Detect which cell encompasses the target text, then output its [X, Y] center coordinate. 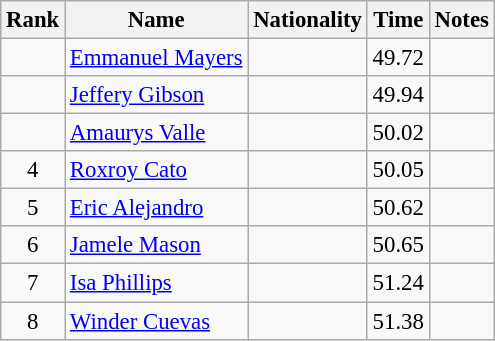
Name [156, 20]
Winder Cuevas [156, 321]
Notes [462, 20]
Time [398, 20]
5 [33, 208]
Isa Phillips [156, 283]
Nationality [308, 20]
51.24 [398, 283]
50.02 [398, 133]
6 [33, 245]
51.38 [398, 321]
49.72 [398, 58]
50.05 [398, 170]
Eric Alejandro [156, 208]
4 [33, 170]
50.65 [398, 245]
Roxroy Cato [156, 170]
50.62 [398, 208]
Emmanuel Mayers [156, 58]
8 [33, 321]
7 [33, 283]
Rank [33, 20]
Jamele Mason [156, 245]
Amaurys Valle [156, 133]
Jeffery Gibson [156, 95]
49.94 [398, 95]
